Extract the (X, Y) coordinate from the center of the cell holding the provided text.  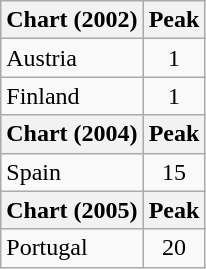
Chart (2005) (72, 210)
Spain (72, 172)
15 (174, 172)
Portugal (72, 248)
Finland (72, 96)
Austria (72, 58)
Chart (2002) (72, 20)
Chart (2004) (72, 134)
20 (174, 248)
